Scan for the cell matching the given text and deliver its (X, Y) coordinate at center. 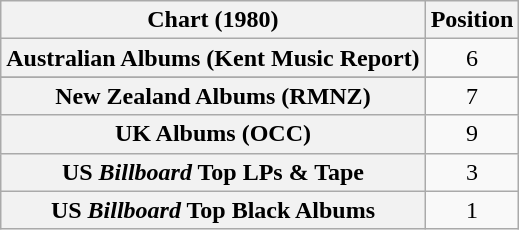
US Billboard Top LPs & Tape (213, 172)
New Zealand Albums (RMNZ) (213, 96)
7 (472, 96)
6 (472, 58)
US Billboard Top Black Albums (213, 210)
Chart (1980) (213, 20)
9 (472, 134)
3 (472, 172)
UK Albums (OCC) (213, 134)
1 (472, 210)
Position (472, 20)
Australian Albums (Kent Music Report) (213, 58)
